Identify which cell holds the provided text, then report its [x, y] central coordinate. 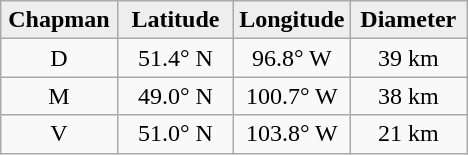
Chapman [59, 20]
Latitude [175, 20]
100.7° W [292, 96]
51.4° N [175, 58]
21 km [408, 134]
V [59, 134]
38 km [408, 96]
39 km [408, 58]
M [59, 96]
51.0° N [175, 134]
D [59, 58]
Longitude [292, 20]
49.0° N [175, 96]
103.8° W [292, 134]
Diameter [408, 20]
96.8° W [292, 58]
